Pinpoint the cell where the given text exists, returning its (x, y) midpoint coordinate. 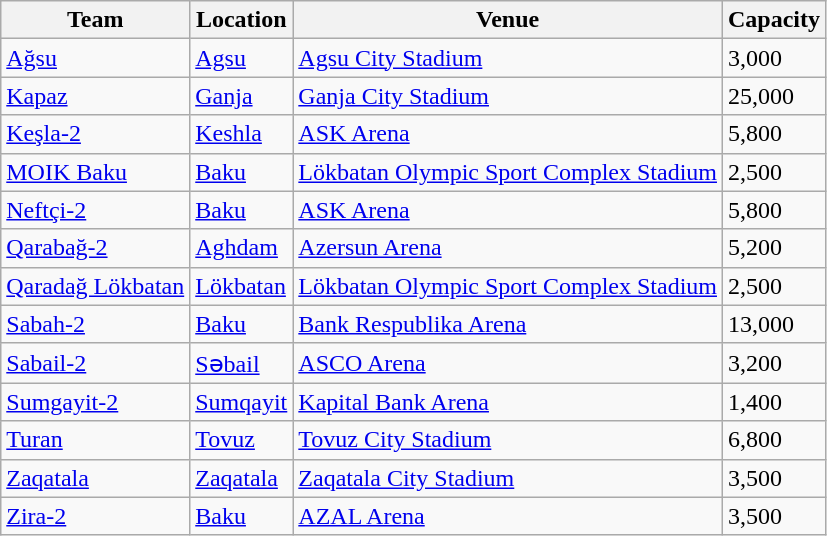
Tovuz City Stadium (508, 440)
5,200 (774, 248)
3,000 (774, 58)
Azersun Arena (508, 248)
Kapaz (96, 96)
Bank Respublika Arena (508, 324)
Ganja City Stadium (508, 96)
Qaradağ Lökbatan (96, 286)
Venue (508, 20)
1,400 (774, 402)
Capacity (774, 20)
Lökbatan (242, 286)
Keşla-2 (96, 134)
Zaqatala City Stadium (508, 478)
Location (242, 20)
Ganja (242, 96)
Səbail (242, 363)
Neftçi-2 (96, 210)
Tovuz (242, 440)
Sabah-2 (96, 324)
Ağsu (96, 58)
13,000 (774, 324)
Team (96, 20)
Keshla (242, 134)
Agsu City Stadium (508, 58)
Sabail-2 (96, 363)
Aghdam (242, 248)
Agsu (242, 58)
Kapital Bank Arena (508, 402)
MOIK Baku (96, 172)
Zira-2 (96, 516)
AZAL Arena (508, 516)
25,000 (774, 96)
Sumgayit-2 (96, 402)
ASCO Arena (508, 363)
Sumqayit (242, 402)
Qarabağ-2 (96, 248)
6,800 (774, 440)
3,200 (774, 363)
Turan (96, 440)
